Provide the [X, Y] coordinate of the cell's center where the given text is located.  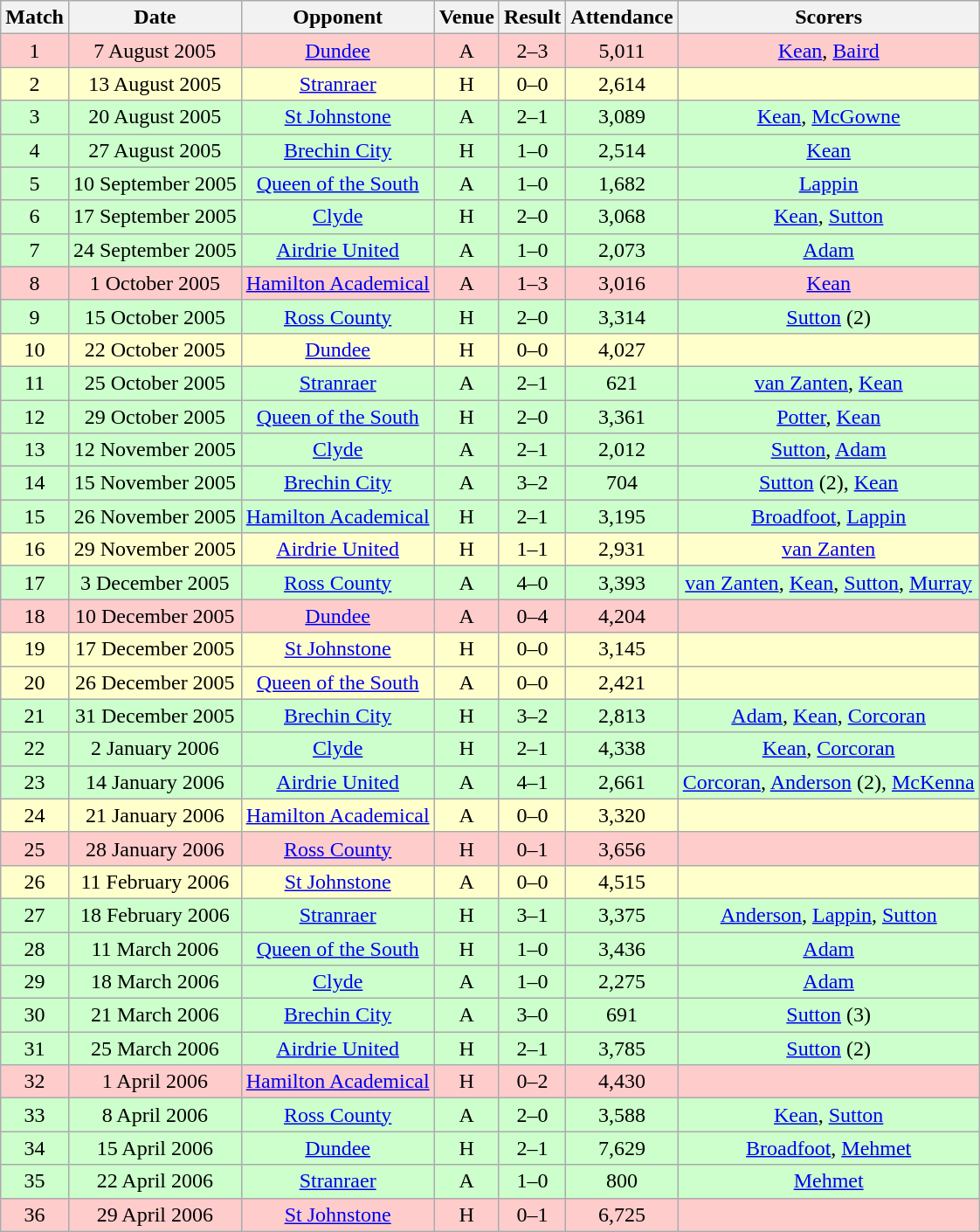
3–1 [532, 915]
14 [35, 483]
Venue [466, 17]
17 September 2005 [155, 217]
4,027 [622, 350]
20 August 2005 [155, 117]
3,314 [622, 316]
10 December 2005 [155, 616]
17 December 2005 [155, 649]
13 August 2005 [155, 84]
36 [35, 1215]
1,682 [622, 183]
25 October 2005 [155, 383]
Match [35, 17]
24 September 2005 [155, 250]
3 December 2005 [155, 583]
24 [35, 815]
2,275 [622, 982]
3,375 [622, 915]
2 January 2006 [155, 749]
32 [35, 1082]
11 [35, 383]
Scorers [828, 17]
2 [35, 84]
22 October 2005 [155, 350]
2,421 [622, 682]
Adam, Kean, Corcoran [828, 716]
3,320 [622, 815]
van Zanten [828, 550]
4–0 [532, 583]
15 November 2005 [155, 483]
19 [35, 649]
3,195 [622, 516]
31 [35, 1049]
1 April 2006 [155, 1082]
18 March 2006 [155, 982]
van Zanten, Kean, Sutton, Murray [828, 583]
2–3 [532, 51]
22 April 2006 [155, 1181]
12 [35, 417]
1 October 2005 [155, 283]
Sutton, Adam [828, 450]
Anderson, Lappin, Sutton [828, 915]
2,931 [622, 550]
21 January 2006 [155, 815]
6 [35, 217]
13 [35, 450]
4,515 [622, 882]
10 September 2005 [155, 183]
2,073 [622, 250]
28 [35, 948]
8 [35, 283]
2,614 [622, 84]
3 [35, 117]
3,089 [622, 117]
van Zanten, Kean [828, 383]
0–4 [532, 616]
29 October 2005 [155, 417]
21 [35, 716]
23 [35, 782]
7 [35, 250]
10 [35, 350]
34 [35, 1148]
33 [35, 1115]
4 [35, 150]
1–3 [532, 283]
Date [155, 17]
0–2 [532, 1082]
5,011 [622, 51]
29 November 2005 [155, 550]
25 [35, 848]
28 January 2006 [155, 848]
4,430 [622, 1082]
Potter, Kean [828, 417]
3,588 [622, 1115]
35 [35, 1181]
2,661 [622, 782]
15 [35, 516]
Opponent [337, 17]
21 March 2006 [155, 1015]
Corcoran, Anderson (2), McKenna [828, 782]
1–1 [532, 550]
26 [35, 882]
3,016 [622, 283]
621 [622, 383]
1 [35, 51]
Lappin [828, 183]
3–0 [532, 1015]
2,012 [622, 450]
27 [35, 915]
800 [622, 1181]
26 November 2005 [155, 516]
4,338 [622, 749]
6,725 [622, 1215]
Sutton (2), Kean [828, 483]
12 November 2005 [155, 450]
31 December 2005 [155, 716]
4,204 [622, 616]
3,068 [622, 217]
Broadfoot, Mehmet [828, 1148]
9 [35, 316]
16 [35, 550]
7,629 [622, 1148]
Result [532, 17]
22 [35, 749]
Mehmet [828, 1181]
7 August 2005 [155, 51]
5 [35, 183]
3,785 [622, 1049]
Kean, McGowne [828, 117]
8 April 2006 [155, 1115]
11 March 2006 [155, 948]
11 February 2006 [155, 882]
20 [35, 682]
Sutton (3) [828, 1015]
3,393 [622, 583]
15 April 2006 [155, 1148]
Broadfoot, Lappin [828, 516]
15 October 2005 [155, 316]
3,656 [622, 848]
Kean, Corcoran [828, 749]
3,436 [622, 948]
25 March 2006 [155, 1049]
Kean, Baird [828, 51]
3,361 [622, 417]
3,145 [622, 649]
18 [35, 616]
18 February 2006 [155, 915]
704 [622, 483]
2,813 [622, 716]
29 [35, 982]
2,514 [622, 150]
4–1 [532, 782]
27 August 2005 [155, 150]
29 April 2006 [155, 1215]
30 [35, 1015]
691 [622, 1015]
14 January 2006 [155, 782]
26 December 2005 [155, 682]
Attendance [622, 17]
17 [35, 583]
